Find where the given text appears and provide that cell's center as [x, y] coordinate. 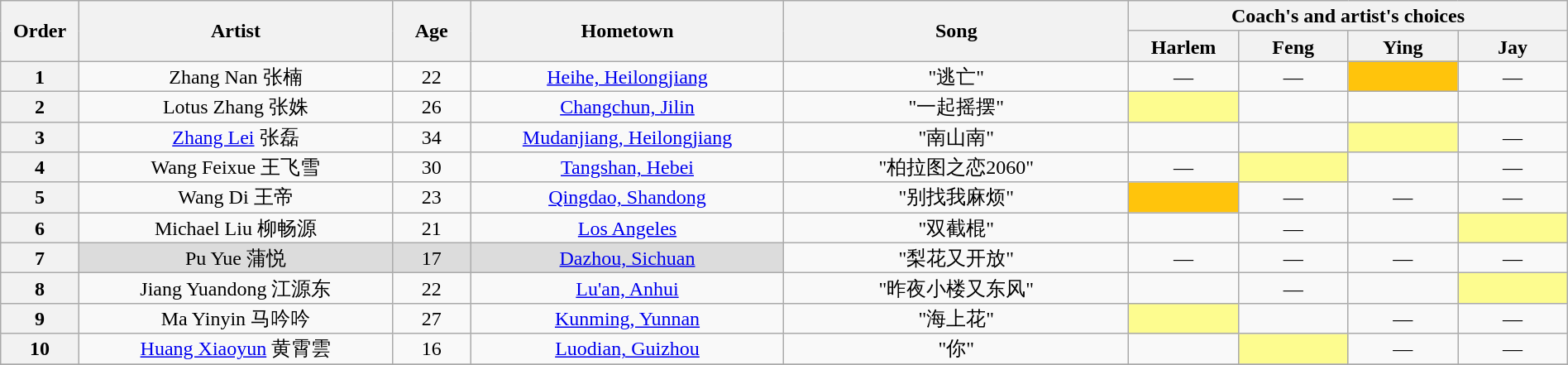
Wang Di 王帝 [235, 197]
"昨夜小楼又东风" [956, 288]
Ma Yinyin 马吟吟 [235, 318]
Heihe, Heilongjiang [627, 76]
"你" [956, 349]
Pu Yue 蒲悦 [235, 258]
Dazhou, Sichuan [627, 258]
Age [432, 31]
Lotus Zhang 张姝 [235, 106]
Zhang Lei 张磊 [235, 137]
"南山南" [956, 137]
"双截棍" [956, 228]
2 [40, 106]
4 [40, 167]
9 [40, 318]
Mudanjiang, Heilongjiang [627, 137]
26 [432, 106]
"别找我麻烦" [956, 197]
Zhang Nan 张楠 [235, 76]
Changchun, Jilin [627, 106]
Qingdao, Shandong [627, 197]
8 [40, 288]
1 [40, 76]
3 [40, 137]
Harlem [1184, 46]
Luodian, Guizhou [627, 349]
Artist [235, 31]
Feng [1293, 46]
5 [40, 197]
34 [432, 137]
23 [432, 197]
Song [956, 31]
21 [432, 228]
Hometown [627, 31]
10 [40, 349]
"一起摇摆" [956, 106]
Jiang Yuandong 江源东 [235, 288]
Huang Xiaoyun 黄霄雲 [235, 349]
Michael Liu 柳畅源 [235, 228]
"逃亡" [956, 76]
Jay [1513, 46]
Los Angeles [627, 228]
Ying [1403, 46]
Wang Feixue 王飞雪 [235, 167]
17 [432, 258]
6 [40, 228]
Kunming, Yunnan [627, 318]
27 [432, 318]
30 [432, 167]
Lu'an, Anhui [627, 288]
"柏拉图之恋2060" [956, 167]
Order [40, 31]
16 [432, 349]
"梨花又开放" [956, 258]
Tangshan, Hebei [627, 167]
7 [40, 258]
"海上花" [956, 318]
Coach's and artist's choices [1348, 17]
